Return the [X, Y] coordinate for the center point of the cell that contains the specified text.  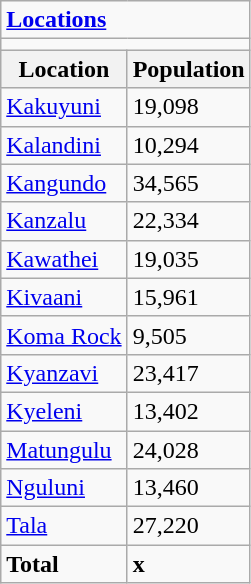
Matungulu [64, 449]
Total [64, 564]
Tala [64, 526]
23,417 [188, 373]
Koma Rock [64, 335]
22,334 [188, 221]
Kyanzavi [64, 373]
34,565 [188, 183]
19,098 [188, 107]
27,220 [188, 526]
Kawathei [64, 259]
Kyeleni [64, 411]
Kakuyuni [64, 107]
9,505 [188, 335]
Kivaani [64, 297]
15,961 [188, 297]
Locations [126, 20]
Population [188, 69]
x [188, 564]
Kangundo [64, 183]
13,460 [188, 488]
24,028 [188, 449]
Location [64, 69]
19,035 [188, 259]
Kanzalu [64, 221]
10,294 [188, 145]
Nguluni [64, 488]
Kalandini [64, 145]
13,402 [188, 411]
